Find where the given text appears and provide that cell's center as (X, Y) coordinate. 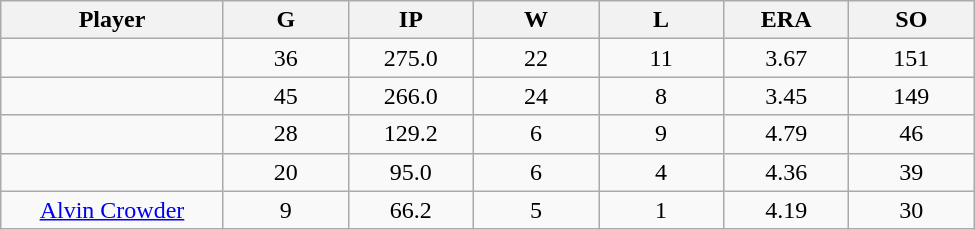
129.2 (410, 134)
24 (536, 96)
8 (662, 96)
95.0 (410, 172)
151 (912, 58)
4.19 (786, 210)
4 (662, 172)
W (536, 20)
46 (912, 134)
3.67 (786, 58)
28 (286, 134)
1 (662, 210)
Alvin Crowder (112, 210)
20 (286, 172)
275.0 (410, 58)
266.0 (410, 96)
22 (536, 58)
4.79 (786, 134)
SO (912, 20)
3.45 (786, 96)
5 (536, 210)
39 (912, 172)
4.36 (786, 172)
IP (410, 20)
66.2 (410, 210)
45 (286, 96)
30 (912, 210)
Player (112, 20)
G (286, 20)
L (662, 20)
36 (286, 58)
149 (912, 96)
ERA (786, 20)
11 (662, 58)
